Return (x, y) of the center of cell containing provided text 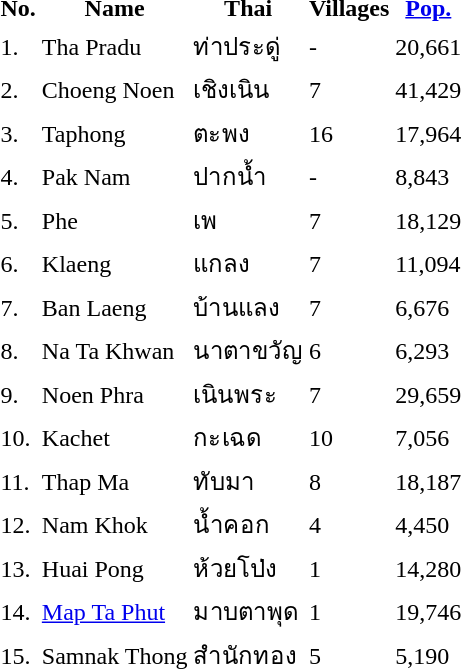
Na Ta Khwan (114, 350)
6 (348, 350)
เนินพระ (248, 394)
ตะพง (248, 133)
มาบตาพุด (248, 612)
Phe (114, 220)
Map Ta Phut (114, 612)
ห้วยโป่ง (248, 568)
กะเฉด (248, 438)
Taphong (114, 133)
เพ (248, 220)
Nam Khok (114, 524)
น้ำคอก (248, 524)
แกลง (248, 264)
ทับมา (248, 481)
Klaeng (114, 264)
8 (348, 481)
Choeng Noen (114, 90)
Thap Ma (114, 481)
Huai Pong (114, 568)
นาตาขวัญ (248, 350)
ท่าประดู่ (248, 46)
Kachet (114, 438)
Ban Laeng (114, 307)
4 (348, 524)
16 (348, 133)
Pak Nam (114, 176)
Noen Phra (114, 394)
10 (348, 438)
เชิงเนิน (248, 90)
บ้านแลง (248, 307)
Tha Pradu (114, 46)
ปากน้ำ (248, 176)
